Extract the [X, Y] coordinate from the center of the cell holding the provided text.  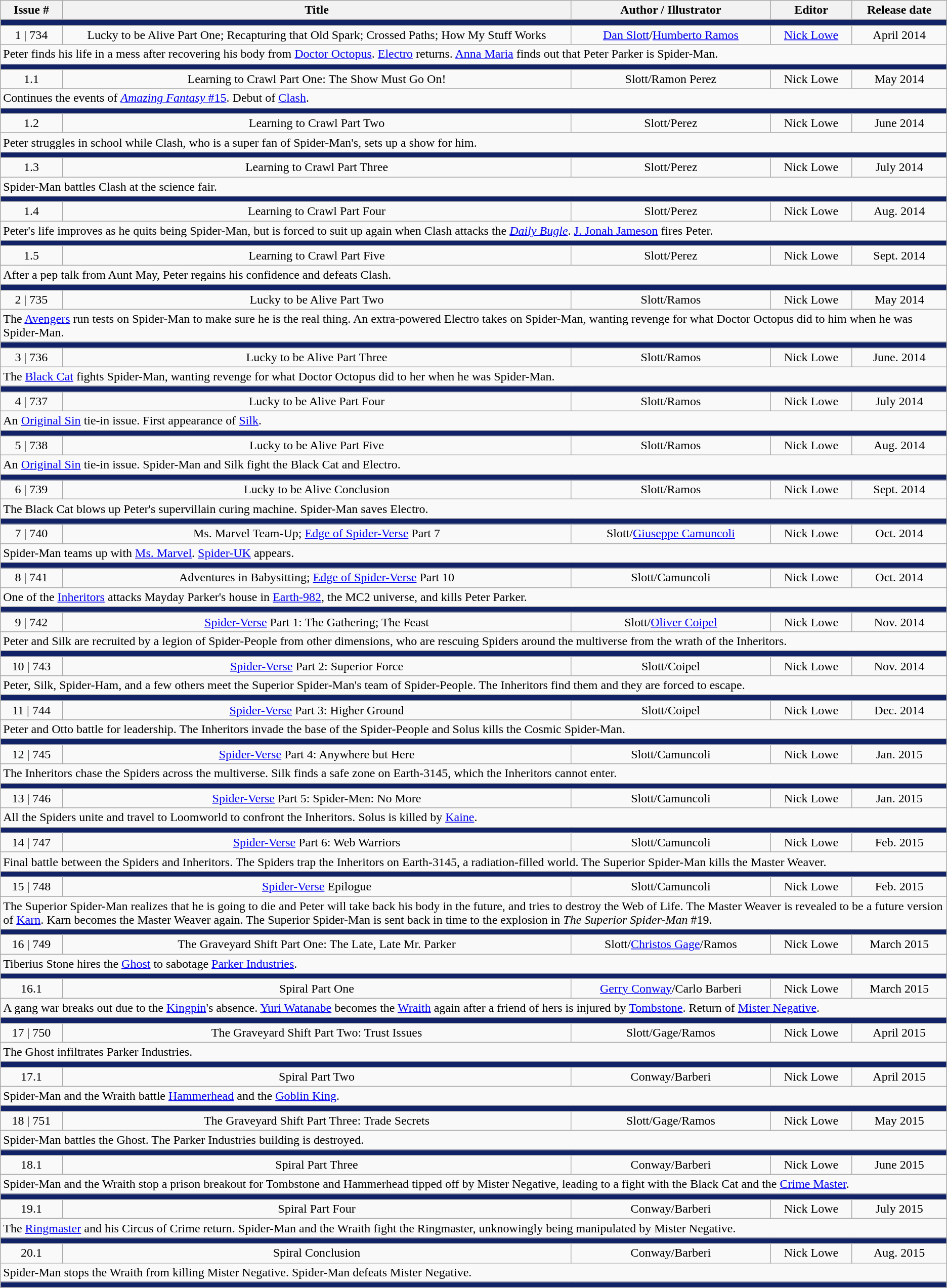
May 2015 [899, 1121]
15 | 748 [31, 886]
14 | 747 [31, 842]
Continues the events of Amazing Fantasy #15. Debut of Clash. [473, 98]
Tiberius Stone hires the Ghost to sabotage Parker Industries. [473, 964]
Learning to Crawl Part Two [317, 123]
Spider-Man teams up with Ms. Marvel. Spider-UK appears. [473, 553]
Peter struggles in school while Clash, who is a super fan of Spider-Man's, sets up a show for him. [473, 142]
Learning to Crawl Part One: The Show Must Go On! [317, 79]
Spider-Verse Part 1: The Gathering; The Feast [317, 622]
Lucky to be Alive Part Two [317, 299]
Spiral Part Three [317, 1165]
Gerry Conway/Carlo Barberi [671, 989]
Slott/Ramon Perez [671, 79]
9 | 742 [31, 622]
One of the Inheritors attacks Mayday Parker's house in Earth-982, the MC2 universe, and kills Peter Parker. [473, 597]
An Original Sin tie-in issue. Spider-Man and Silk fight the Black Cat and Electro. [473, 465]
April 2014 [899, 35]
July 2015 [899, 1209]
Spider-Verse Part 2: Superior Force [317, 666]
Author / Illustrator [671, 10]
Learning to Crawl Part Four [317, 211]
Title [317, 10]
1.4 [31, 211]
The Ringmaster and his Circus of Crime return. Spider-Man and the Wraith fight the Ringmaster, unknowingly being manipulated by Mister Negative. [473, 1228]
An Original Sin tie-in issue. First appearance of Silk. [473, 420]
Spider-Man stops the Wraith from killing Mister Negative. Spider-Man defeats Mister Negative. [473, 1272]
Dec. 2014 [899, 710]
6 | 739 [31, 490]
All the Spiders unite and travel to Loomworld to confront the Inheritors. Solus is killed by Kaine. [473, 818]
The Ghost infiltrates Parker Industries. [473, 1052]
Spider-Verse Part 6: Web Warriors [317, 842]
13 | 746 [31, 798]
18.1 [31, 1165]
Release date [899, 10]
11 | 744 [31, 710]
1.2 [31, 123]
Editor [811, 10]
Lucky to be Alive Part Five [317, 446]
18 | 751 [31, 1121]
20.1 [31, 1253]
The Inheritors chase the Spiders across the multiverse. Silk finds a safe zone on Earth-3145, which the Inheritors cannot enter. [473, 774]
Spider-Verse Part 4: Anywhere but Here [317, 754]
19.1 [31, 1209]
4 | 737 [31, 401]
3 | 736 [31, 357]
Spiral Part Two [317, 1077]
Slott/Oliver Coipel [671, 622]
5 | 738 [31, 446]
Spider-Man and the Wraith battle Hammerhead and the Goblin King. [473, 1096]
Aug. 2015 [899, 1253]
16.1 [31, 989]
After a pep talk from Aunt May, Peter regains his confidence and defeats Clash. [473, 275]
1.5 [31, 255]
June 2015 [899, 1165]
1.1 [31, 79]
Spider-Verse Epilogue [317, 886]
17.1 [31, 1077]
Spider-Man battles the Ghost. The Parker Industries building is destroyed. [473, 1140]
Spider-Verse Part 5: Spider-Men: No More [317, 798]
Spider-Verse Part 3: Higher Ground [317, 710]
Learning to Crawl Part Five [317, 255]
Lucky to be Alive Part One; Recapturing that Old Spark; Crossed Paths; How My Stuff Works [317, 35]
The Graveyard Shift Part Three: Trade Secrets [317, 1121]
Slott/Giuseppe Camuncoli [671, 534]
Issue # [31, 10]
Dan Slott/Humberto Ramos [671, 35]
16 | 749 [31, 944]
The Black Cat blows up Peter's supervillain curing machine. Spider-Man saves Electro. [473, 509]
Lucky to be Alive Conclusion [317, 490]
2 | 735 [31, 299]
June. 2014 [899, 357]
Lucky to be Alive Part Three [317, 357]
7 | 740 [31, 534]
Peter's life improves as he quits being Spider-Man, but is forced to suit up again when Clash attacks the Daily Bugle. J. Jonah Jameson fires Peter. [473, 231]
Spiral Part One [317, 989]
Peter and Otto battle for leadership. The Inheritors invade the base of the Spider-People and Solus kills the Cosmic Spider-Man. [473, 729]
Learning to Crawl Part Three [317, 167]
Slott/Christos Gage/Ramos [671, 944]
12 | 745 [31, 754]
The Black Cat fights Spider-Man, wanting revenge for what Doctor Octopus did to her when he was Spider-Man. [473, 376]
17 | 750 [31, 1033]
Adventures in Babysitting; Edge of Spider-Verse Part 10 [317, 578]
The Graveyard Shift Part One: The Late, Late Mr. Parker [317, 944]
1 | 734 [31, 35]
8 | 741 [31, 578]
Spiral Conclusion [317, 1253]
June 2014 [899, 123]
1.3 [31, 167]
10 | 743 [31, 666]
Spiral Part Four [317, 1209]
Ms. Marvel Team-Up; Edge of Spider-Verse Part 7 [317, 534]
Peter finds his life in a mess after recovering his body from Doctor Octopus. Electro returns. Anna Maria finds out that Peter Parker is Spider-Man. [473, 54]
Spider-Man battles Clash at the science fair. [473, 187]
The Graveyard Shift Part Two: Trust Issues [317, 1033]
Lucky to be Alive Part Four [317, 401]
